For the text-containing cell, return its midpoint in (x, y) coordinate format. 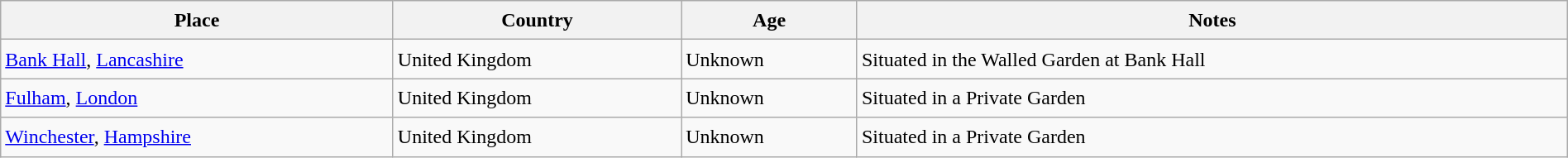
Age (769, 20)
Fulham, London (197, 98)
Country (537, 20)
Place (197, 20)
Notes (1212, 20)
Situated in the Walled Garden at Bank Hall (1212, 60)
Winchester, Hampshire (197, 137)
Bank Hall, Lancashire (197, 60)
